Output the [X, Y] coordinate of the center of the cell containing the given text.  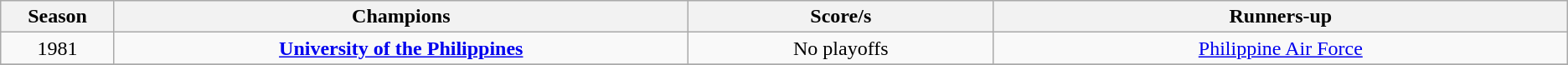
Season [58, 17]
Champions [400, 17]
Philippine Air Force [1280, 48]
1981 [58, 48]
No playoffs [841, 48]
Score/s [841, 17]
University of the Philippines [400, 48]
Runners-up [1280, 17]
